Return the (X, Y) coordinate for the center point of the cell that contains the specified text.  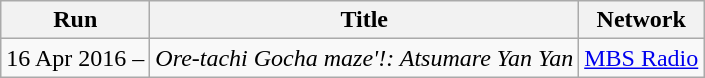
Run (76, 20)
Network (642, 20)
Title (364, 20)
Ore-tachi Gocha maze'!: Atsumare Yan Yan (364, 58)
MBS Radio (642, 58)
16 Apr 2016 – (76, 58)
